Find where the given text appears and provide that cell's center as (x, y) coordinate. 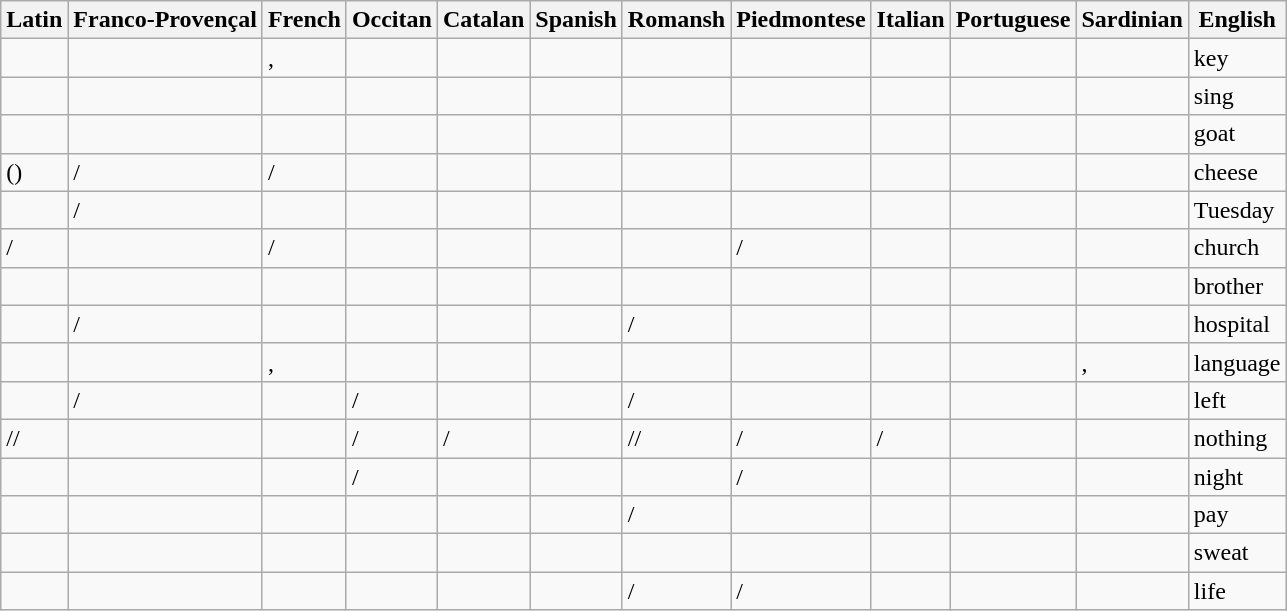
brother (1237, 286)
Italian (910, 20)
sweat (1237, 553)
Franco-Provençal (166, 20)
English (1237, 20)
cheese (1237, 172)
goat (1237, 134)
key (1237, 58)
French (304, 20)
language (1237, 362)
Sardinian (1132, 20)
Spanish (576, 20)
hospital (1237, 324)
Romansh (676, 20)
life (1237, 591)
pay (1237, 515)
Catalan (483, 20)
Piedmontese (801, 20)
Portuguese (1013, 20)
nothing (1237, 438)
Occitan (392, 20)
Tuesday (1237, 210)
sing (1237, 96)
church (1237, 248)
night (1237, 477)
() (34, 172)
left (1237, 400)
Latin (34, 20)
